From the cell containing the given text, extract its center point as (X, Y) coordinate. 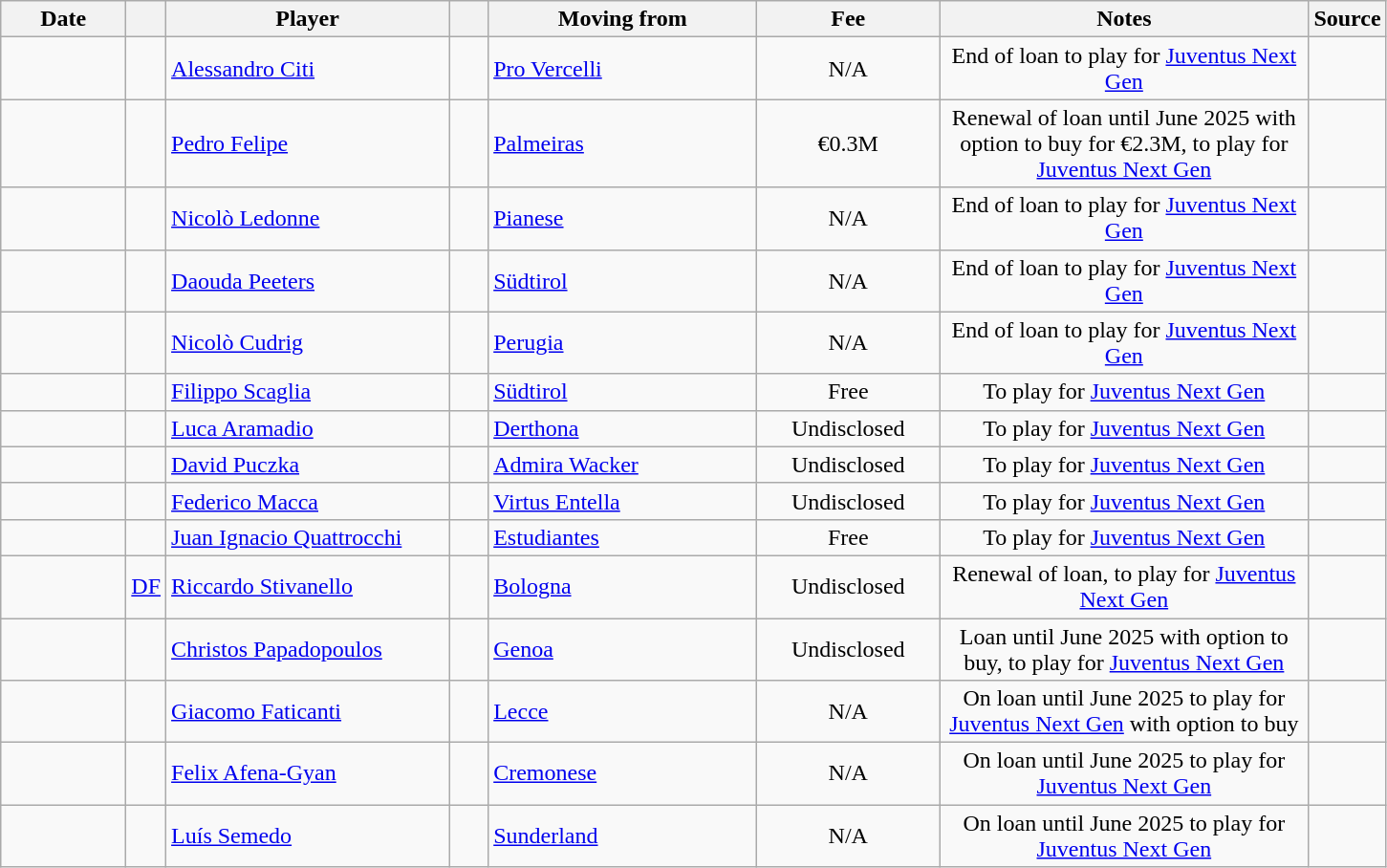
Juan Ignacio Quattrocchi (308, 537)
Admira Wacker (623, 465)
Derthona (623, 428)
Player (308, 19)
Date (63, 19)
Cremonese (623, 774)
Lecce (623, 711)
DF (146, 587)
Palmeiras (623, 143)
Filippo Scaglia (308, 392)
Felix Afena-Gyan (308, 774)
Riccardo Stivanello (308, 587)
Luís Semedo (308, 835)
Giacomo Faticanti (308, 711)
€0.3M (849, 143)
Pro Vercelli (623, 69)
On loan until June 2025 to play for Juventus Next Gen with option to buy (1124, 711)
Renewal of loan, to play for Juventus Next Gen (1124, 587)
Sunderland (623, 835)
Source (1348, 19)
Genoa (623, 648)
Pedro Felipe (308, 143)
Federico Macca (308, 501)
Daouda Peeters (308, 281)
Pianese (623, 218)
Nicolò Ledonne (308, 218)
Luca Aramadio (308, 428)
Moving from (623, 19)
Christos Papadopoulos (308, 648)
Renewal of loan until June 2025 with option to buy for €2.3M, to play for Juventus Next Gen (1124, 143)
Alessandro Citi (308, 69)
Virtus Entella (623, 501)
David Puczka (308, 465)
Loan until June 2025 with option to buy, to play for Juventus Next Gen (1124, 648)
Nicolò Cudrig (308, 342)
Estudiantes (623, 537)
Notes (1124, 19)
Bologna (623, 587)
Fee (849, 19)
Perugia (623, 342)
